Scan for the cell matching the given text and deliver its (x, y) coordinate at center. 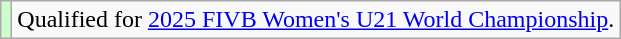
Qualified for 2025 FIVB Women's U21 World Championship. (316, 20)
